Return (X, Y) of the center of cell containing provided text 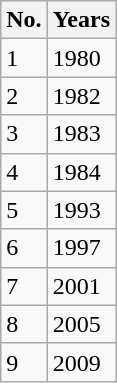
1 (24, 58)
2001 (81, 286)
9 (24, 362)
4 (24, 172)
1983 (81, 134)
7 (24, 286)
2 (24, 96)
2005 (81, 324)
1984 (81, 172)
1993 (81, 210)
5 (24, 210)
8 (24, 324)
Years (81, 20)
1980 (81, 58)
1997 (81, 248)
3 (24, 134)
1982 (81, 96)
6 (24, 248)
No. (24, 20)
2009 (81, 362)
